From the cell containing the given text, extract its center point as (x, y) coordinate. 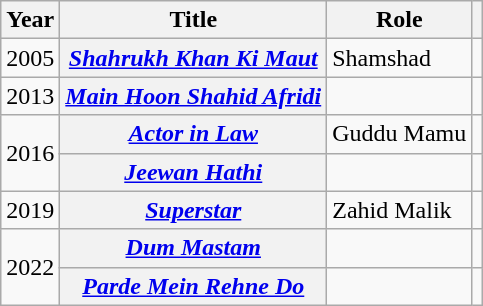
Zahid Malik (400, 210)
Guddu Mamu (400, 134)
Role (400, 20)
2016 (30, 153)
2005 (30, 58)
Dum Mastam (194, 248)
Shamshad (400, 58)
Superstar (194, 210)
Shahrukh Khan Ki Maut (194, 58)
Year (30, 20)
2013 (30, 96)
2019 (30, 210)
2022 (30, 267)
Title (194, 20)
Jeewan Hathi (194, 172)
Parde Mein Rehne Do (194, 286)
Actor in Law (194, 134)
Main Hoon Shahid Afridi (194, 96)
